Return the [X, Y] coordinate for the center point of the cell that contains the specified text.  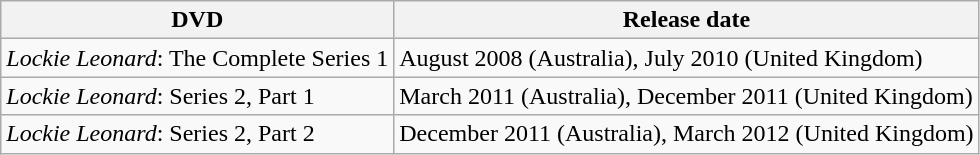
Release date [686, 20]
March 2011 (Australia), December 2011 (United Kingdom) [686, 96]
Lockie Leonard: The Complete Series 1 [198, 58]
Lockie Leonard: Series 2, Part 1 [198, 96]
Lockie Leonard: Series 2, Part 2 [198, 134]
August 2008 (Australia), July 2010 (United Kingdom) [686, 58]
DVD [198, 20]
December 2011 (Australia), March 2012 (United Kingdom) [686, 134]
